Output the [X, Y] coordinate of the center of the cell containing the given text.  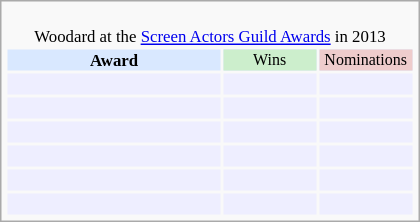
Wins [270, 60]
Woodard at the Screen Actors Guild Awards in 2013 [210, 28]
Nominations [366, 60]
Award [114, 60]
